Extract the [x, y] coordinate from the center of the cell holding the provided text.  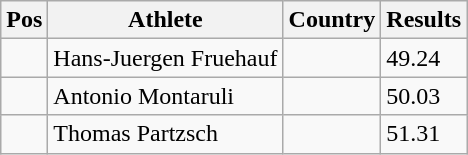
Thomas Partzsch [166, 134]
Hans-Juergen Fruehauf [166, 58]
Country [332, 20]
Athlete [166, 20]
49.24 [424, 58]
50.03 [424, 96]
Results [424, 20]
Pos [24, 20]
Antonio Montaruli [166, 96]
51.31 [424, 134]
